For the text-containing cell, return its midpoint in (X, Y) coordinate format. 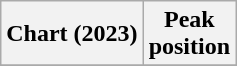
Peakposition (189, 34)
Chart (2023) (72, 34)
